For the text-containing cell, return its midpoint in (X, Y) coordinate format. 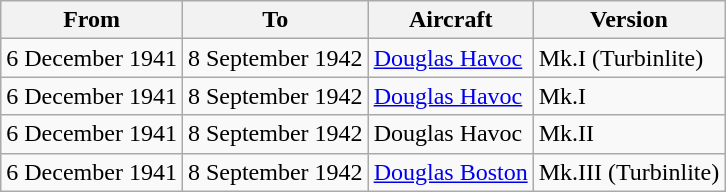
Mk.III (Turbinlite) (629, 172)
Mk.I (629, 96)
From (92, 20)
Version (629, 20)
To (275, 20)
Douglas Boston (450, 172)
Mk.II (629, 134)
Mk.I (Turbinlite) (629, 58)
Aircraft (450, 20)
